Detect which cell encompasses the target text, then output its [X, Y] center coordinate. 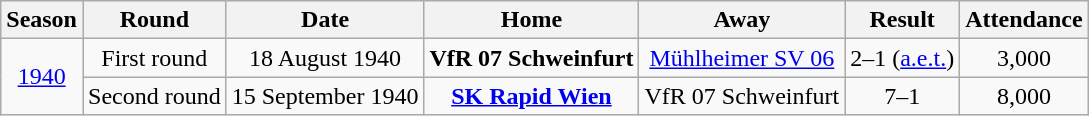
Result [902, 20]
Away [742, 20]
18 August 1940 [325, 58]
2–1 (a.e.t.) [902, 58]
8,000 [1024, 96]
First round [154, 58]
Date [325, 20]
1940 [42, 77]
Round [154, 20]
7–1 [902, 96]
Attendance [1024, 20]
Season [42, 20]
Second round [154, 96]
Home [532, 20]
15 September 1940 [325, 96]
3,000 [1024, 58]
Mühlheimer SV 06 [742, 58]
SK Rapid Wien [532, 96]
